Provide the (X, Y) coordinate of the cell's center where the given text is located.  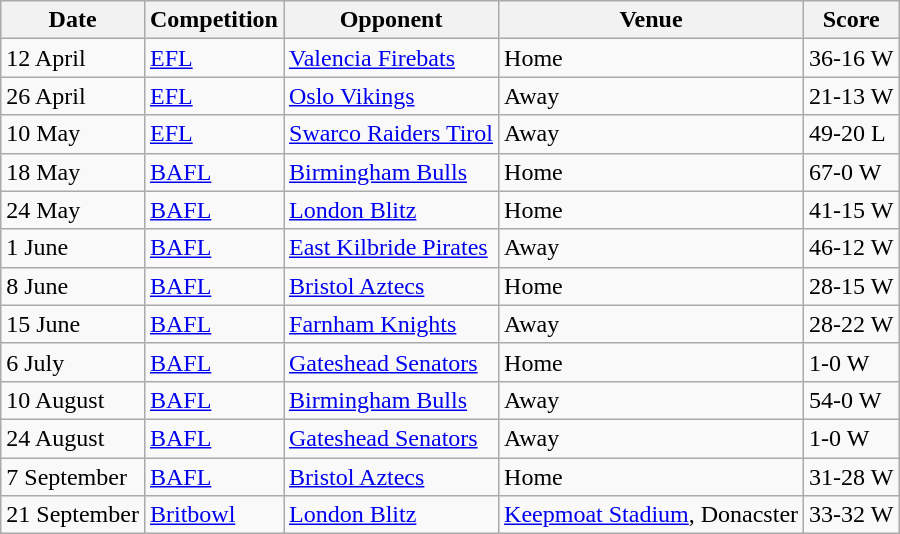
Date (73, 20)
31-28 W (852, 477)
Valencia Firebats (392, 58)
46-12 W (852, 248)
54-0 W (852, 400)
15 June (73, 324)
18 May (73, 172)
Venue (652, 20)
East Kilbride Pirates (392, 248)
Competition (214, 20)
36-16 W (852, 58)
24 August (73, 438)
Swarco Raiders Tirol (392, 134)
28-22 W (852, 324)
Oslo Vikings (392, 96)
7 September (73, 477)
10 August (73, 400)
41-15 W (852, 210)
6 July (73, 362)
21 September (73, 515)
21-13 W (852, 96)
49-20 L (852, 134)
Opponent (392, 20)
24 May (73, 210)
10 May (73, 134)
Farnham Knights (392, 324)
28-15 W (852, 286)
Score (852, 20)
Britbowl (214, 515)
Keepmoat Stadium, Donacster (652, 515)
67-0 W (852, 172)
12 April (73, 58)
33-32 W (852, 515)
1 June (73, 248)
8 June (73, 286)
26 April (73, 96)
